Capture the cell that displays the provided text and extract its (x, y) central coordinate. 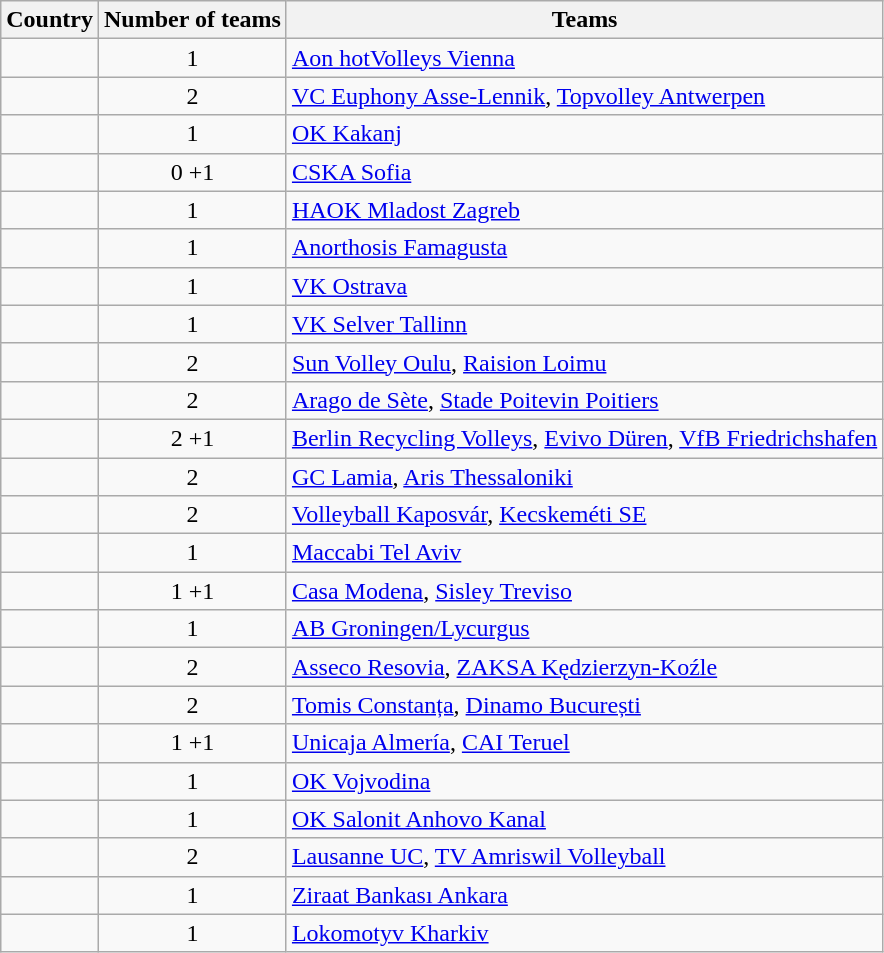
OK Kakanj (584, 134)
Maccabi Tel Aviv (584, 553)
OK Salonit Anhovo Kanal (584, 819)
Ziraat Bankası Ankara (584, 895)
Casa Modena, Sisley Treviso (584, 591)
Arago de Sète, Stade Poitevin Poitiers (584, 400)
2 +1 (192, 438)
HAOK Mladost Zagreb (584, 210)
Lokomotyv Kharkiv (584, 933)
AB Groningen/Lycurgus (584, 629)
0 +1 (192, 172)
Lausanne UC, TV Amriswil Volleyball (584, 857)
VK Selver Tallinn (584, 324)
VC Euphony Asse-Lennik, Topvolley Antwerpen (584, 96)
Tomis Constanța, Dinamo București (584, 705)
GC Lamia, Aris Thessaloniki (584, 477)
Country (50, 20)
Volleyball Kaposvár, Kecskeméti SE (584, 515)
Asseco Resovia, ZAKSA Kędzierzyn-Koźle (584, 667)
Number of teams (192, 20)
OK Vojvodina (584, 781)
Anorthosis Famagusta (584, 248)
Teams (584, 20)
CSKA Sofia (584, 172)
Berlin Recycling Volleys, Evivo Düren, VfB Friedrichshafen (584, 438)
VK Ostrava (584, 286)
Aon hotVolleys Vienna (584, 58)
Unicaja Almería, CAI Teruel (584, 743)
Sun Volley Oulu, Raision Loimu (584, 362)
